Return [X, Y] of the center of cell containing provided text 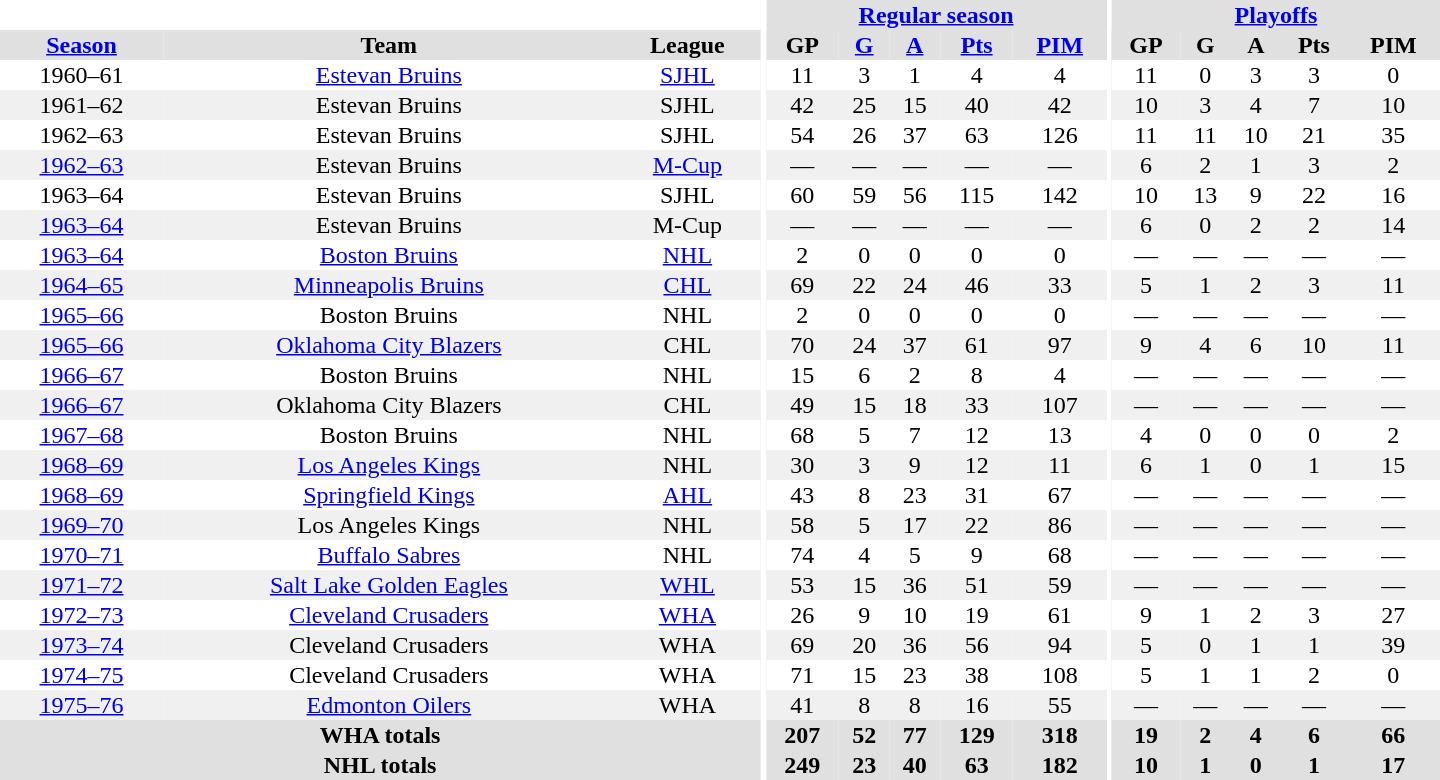
53 [802, 585]
35 [1394, 135]
27 [1394, 615]
AHL [688, 495]
46 [976, 285]
115 [976, 195]
WHA totals [380, 735]
41 [802, 705]
14 [1394, 225]
51 [976, 585]
21 [1314, 135]
18 [916, 405]
25 [864, 105]
94 [1060, 645]
31 [976, 495]
20 [864, 645]
Buffalo Sabres [389, 555]
1973–74 [82, 645]
38 [976, 675]
77 [916, 735]
Salt Lake Golden Eagles [389, 585]
Minneapolis Bruins [389, 285]
Playoffs [1276, 15]
67 [1060, 495]
Regular season [936, 15]
60 [802, 195]
142 [1060, 195]
WHL [688, 585]
58 [802, 525]
126 [1060, 135]
1971–72 [82, 585]
249 [802, 765]
49 [802, 405]
182 [1060, 765]
71 [802, 675]
Season [82, 45]
129 [976, 735]
97 [1060, 345]
318 [1060, 735]
1974–75 [82, 675]
107 [1060, 405]
43 [802, 495]
League [688, 45]
74 [802, 555]
207 [802, 735]
39 [1394, 645]
1975–76 [82, 705]
1964–65 [82, 285]
54 [802, 135]
66 [1394, 735]
30 [802, 465]
108 [1060, 675]
1961–62 [82, 105]
55 [1060, 705]
Edmonton Oilers [389, 705]
86 [1060, 525]
52 [864, 735]
1960–61 [82, 75]
1972–73 [82, 615]
1970–71 [82, 555]
Team [389, 45]
NHL totals [380, 765]
1969–70 [82, 525]
1967–68 [82, 435]
Springfield Kings [389, 495]
70 [802, 345]
